Detect which cell encompasses the target text, then output its [x, y] center coordinate. 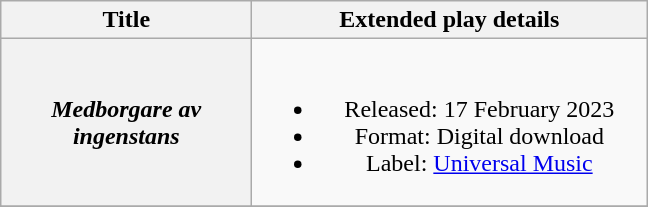
Title [126, 20]
Extended play details [450, 20]
Released: 17 February 2023Format: Digital downloadLabel: Universal Music [450, 122]
Medborgare av ingenstans [126, 122]
